Scan for the cell matching the given text and deliver its [x, y] coordinate at center. 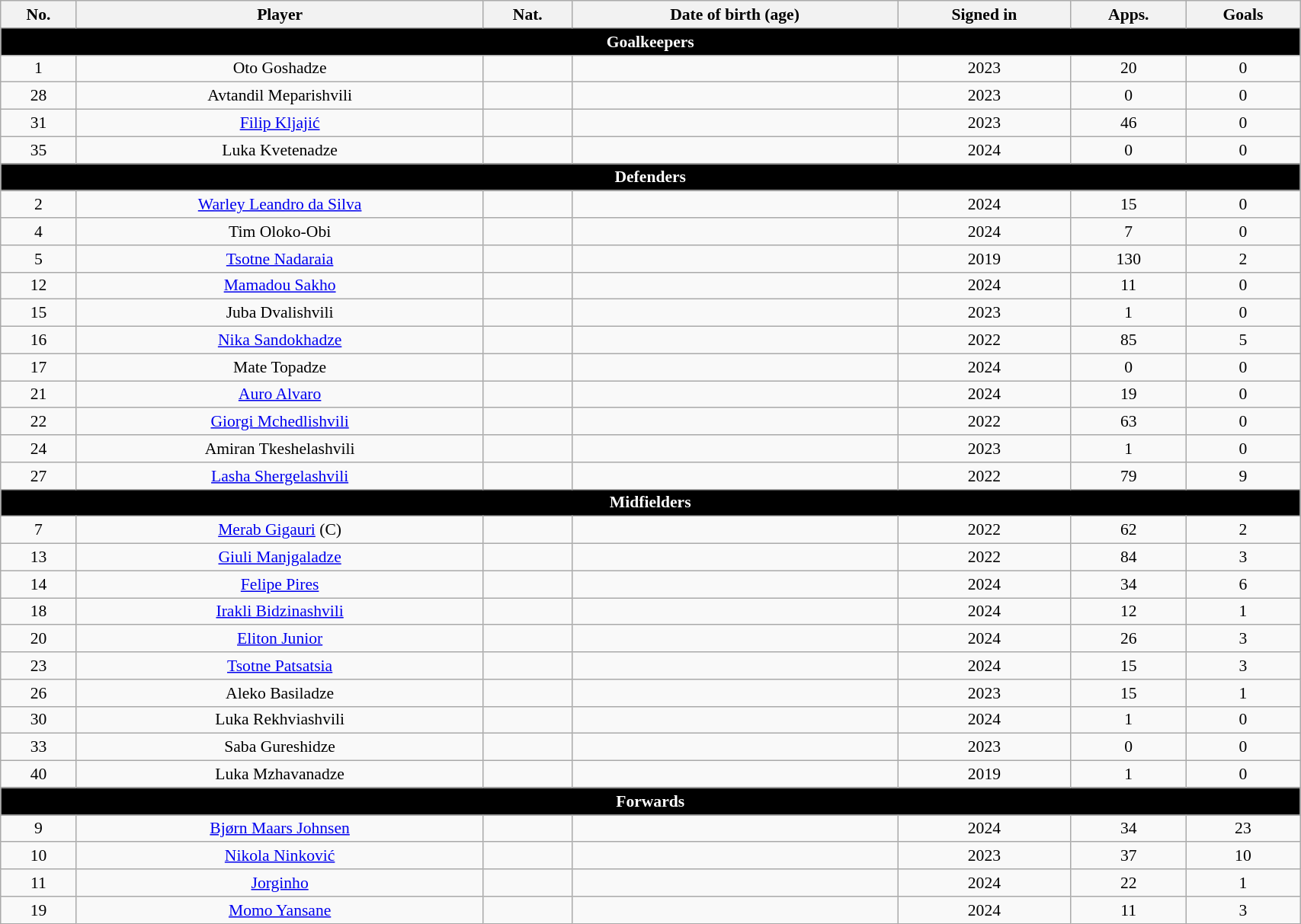
28 [38, 96]
18 [38, 612]
Filip Kljajić [280, 123]
Tsotne Nadaraia [280, 259]
Bjørn Maars Johnsen [280, 829]
17 [38, 367]
Oto Goshadze [280, 69]
Auro Alvaro [280, 395]
Juba Dvalishvili [280, 313]
Luka Mzhavanadze [280, 775]
Momo Yansane [280, 910]
130 [1128, 259]
Tim Oloko-Obi [280, 232]
Lasha Shergelashvili [280, 476]
Apps. [1128, 14]
24 [38, 449]
Date of birth (age) [735, 14]
Aleko Basiladze [280, 693]
Luka Rekhviashvili [280, 720]
Felipe Pires [280, 584]
Nikola Ninković [280, 856]
16 [38, 341]
Goals [1242, 14]
Avtandil Meparishvili [280, 96]
Giuli Manjgaladze [280, 558]
Goalkeepers [651, 42]
Jorginho [280, 883]
Nika Sandokhadze [280, 341]
Luka Kvetenadze [280, 150]
4 [38, 232]
Eliton Junior [280, 639]
62 [1128, 530]
Mate Topadze [280, 367]
84 [1128, 558]
14 [38, 584]
6 [1242, 584]
35 [38, 150]
Defenders [651, 177]
Merab Gigauri (C) [280, 530]
Player [280, 14]
Warley Leandro da Silva [280, 205]
Irakli Bidzinashvili [280, 612]
31 [38, 123]
Nat. [527, 14]
33 [38, 747]
Signed in [985, 14]
Amiran Tkeshelashvili [280, 449]
37 [1128, 856]
30 [38, 720]
Saba Gureshidze [280, 747]
79 [1128, 476]
No. [38, 14]
Forwards [651, 801]
21 [38, 395]
27 [38, 476]
Midfielders [651, 503]
40 [38, 775]
85 [1128, 341]
63 [1128, 422]
Tsotne Patsatsia [280, 666]
Mamadou Sakho [280, 286]
Giorgi Mchedlishvili [280, 422]
46 [1128, 123]
13 [38, 558]
